Determine the (x, y) coordinate at the center of the cell enclosing the given text.  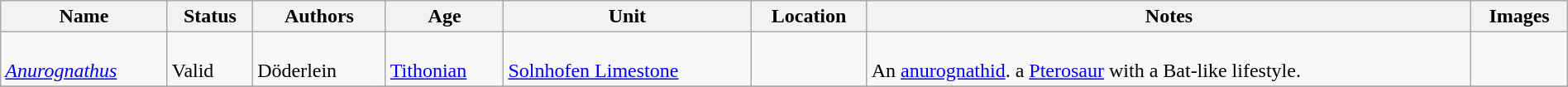
Tithonian (445, 60)
Location (809, 17)
Name (84, 17)
Solnhofen Limestone (627, 60)
An anurognathid. a Pterosaur with a Bat-like lifestyle. (1169, 60)
Valid (210, 60)
Anurognathus (84, 60)
Notes (1169, 17)
Status (210, 17)
Authors (319, 17)
Döderlein (313, 60)
Images (1519, 17)
Age (445, 17)
Unit (627, 17)
